Detect which cell encompasses the target text, then output its [x, y] center coordinate. 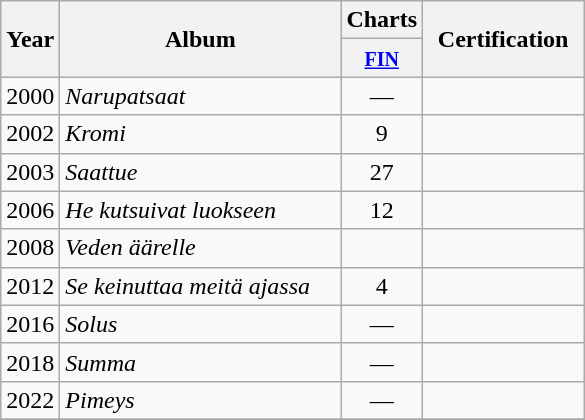
12 [382, 210]
Solus [200, 324]
Summa [200, 362]
Album [200, 39]
2003 [30, 172]
27 [382, 172]
2000 [30, 96]
Certification [504, 39]
Se keinuttaa meitä ajassa [200, 286]
Narupatsaat [200, 96]
2016 [30, 324]
2002 [30, 134]
Veden äärelle [200, 248]
2022 [30, 400]
4 [382, 286]
FIN [382, 58]
2018 [30, 362]
Kromi [200, 134]
2006 [30, 210]
2008 [30, 248]
Pimeys [200, 400]
9 [382, 134]
He kutsuivat luokseen [200, 210]
Saattue [200, 172]
Year [30, 39]
2012 [30, 286]
Charts [382, 20]
